Extract the (x, y) coordinate from the center of the cell holding the provided text.  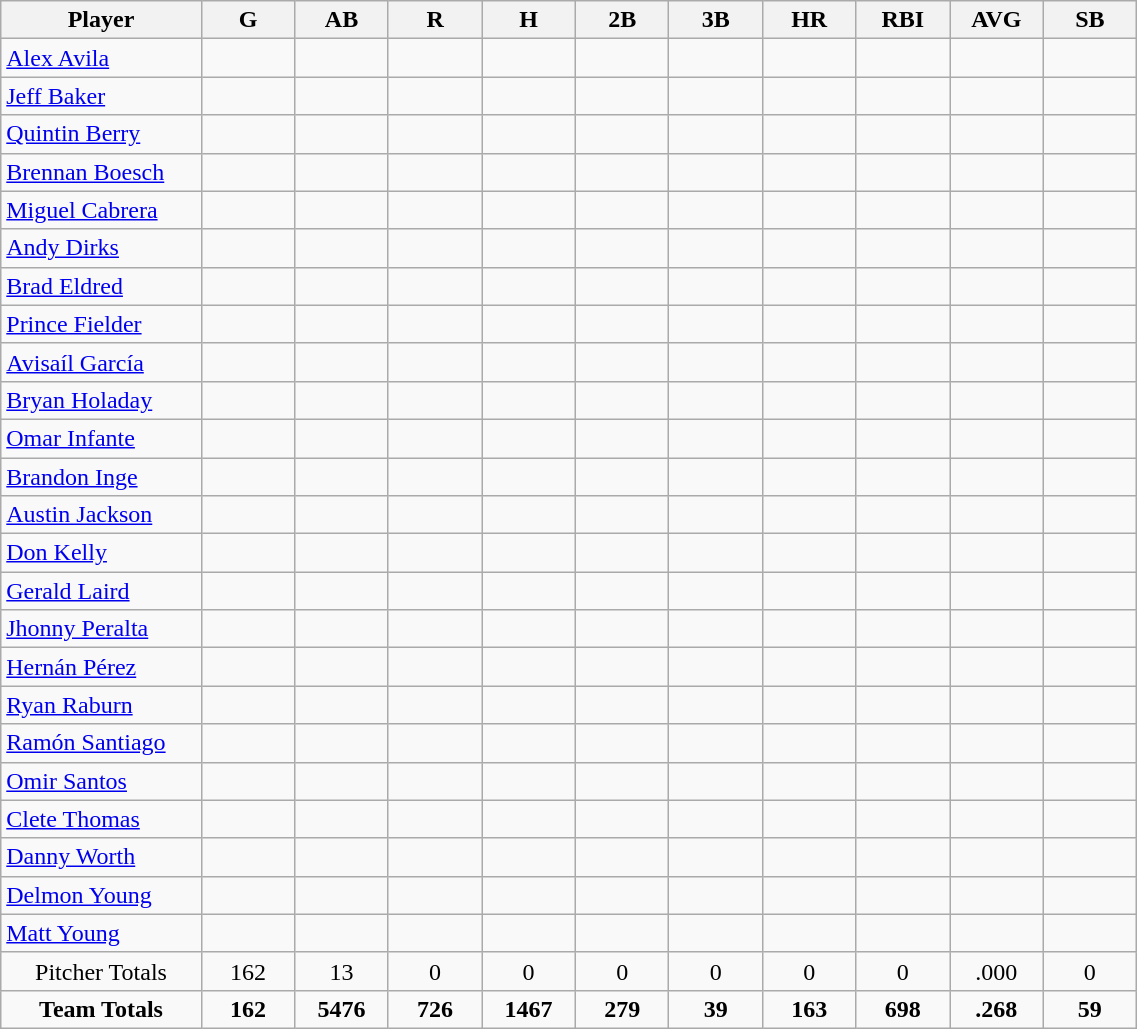
HR (809, 20)
AVG (997, 20)
726 (435, 1009)
Delmon Young (101, 895)
H (529, 20)
3B (716, 20)
.000 (997, 971)
Avisaíl García (101, 362)
Brad Eldred (101, 286)
Ryan Raburn (101, 705)
Clete Thomas (101, 819)
Team Totals (101, 1009)
Hernán Pérez (101, 667)
Quintin Berry (101, 134)
Matt Young (101, 933)
5476 (342, 1009)
Prince Fielder (101, 324)
Jeff Baker (101, 96)
Austin Jackson (101, 515)
Brennan Boesch (101, 172)
Pitcher Totals (101, 971)
G (248, 20)
Ramón Santiago (101, 743)
Danny Worth (101, 857)
.268 (997, 1009)
Andy Dirks (101, 248)
1467 (529, 1009)
698 (903, 1009)
Brandon Inge (101, 477)
Alex Avila (101, 58)
R (435, 20)
Miguel Cabrera (101, 210)
163 (809, 1009)
Don Kelly (101, 553)
Jhonny Peralta (101, 629)
AB (342, 20)
59 (1090, 1009)
SB (1090, 20)
2B (622, 20)
39 (716, 1009)
RBI (903, 20)
Player (101, 20)
Omar Infante (101, 438)
Gerald Laird (101, 591)
Bryan Holaday (101, 400)
279 (622, 1009)
Omir Santos (101, 781)
13 (342, 971)
